Find where the given text appears and provide that cell's center as [X, Y] coordinate. 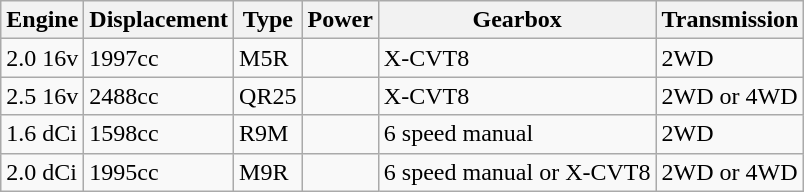
M9R [268, 172]
M5R [268, 58]
2.0 16v [42, 58]
R9M [268, 134]
2.5 16v [42, 96]
Power [340, 20]
2.0 dCi [42, 172]
2488cc [159, 96]
QR25 [268, 96]
1997cc [159, 58]
1598cc [159, 134]
Type [268, 20]
6 speed manual or X-CVT8 [517, 172]
1.6 dCi [42, 134]
Transmission [730, 20]
1995cc [159, 172]
Displacement [159, 20]
6 speed manual [517, 134]
Engine [42, 20]
Gearbox [517, 20]
